Identify which cell holds the provided text, then report its (x, y) central coordinate. 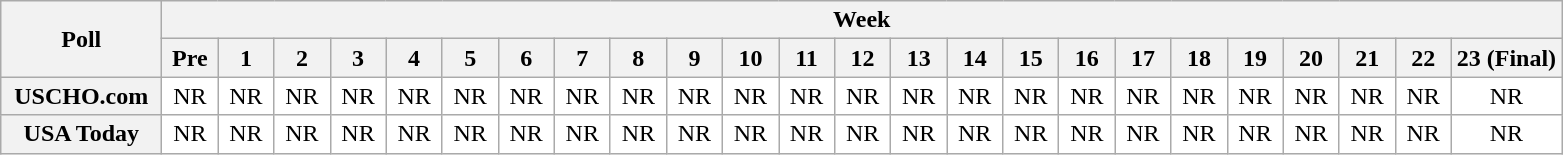
USA Today (82, 134)
16 (1087, 58)
19 (1255, 58)
Week (862, 20)
2 (302, 58)
10 (750, 58)
13 (919, 58)
USCHO.com (82, 96)
21 (1367, 58)
17 (1143, 58)
5 (470, 58)
6 (526, 58)
20 (1311, 58)
22 (1423, 58)
Pre (190, 58)
18 (1199, 58)
15 (1031, 58)
4 (414, 58)
12 (863, 58)
3 (358, 58)
11 (806, 58)
8 (638, 58)
9 (694, 58)
23 (Final) (1506, 58)
1 (246, 58)
7 (582, 58)
14 (975, 58)
Poll (82, 39)
